Extract the [x, y] coordinate from the center of the cell holding the provided text.  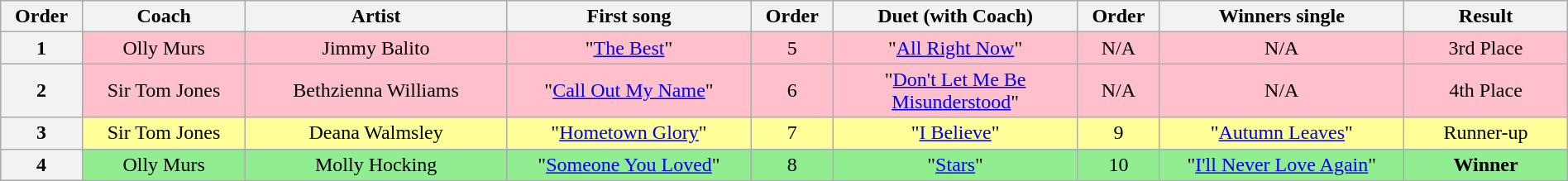
"Stars" [955, 164]
4th Place [1485, 91]
Winner [1485, 164]
"Call Out My Name" [629, 91]
"Autumn Leaves" [1282, 133]
"The Best" [629, 48]
"Don't Let Me Be Misunderstood" [955, 91]
Deana Walmsley [376, 133]
3rd Place [1485, 48]
"Someone You Loved" [629, 164]
2 [41, 91]
Duet (with Coach) [955, 17]
"I Believe" [955, 133]
10 [1118, 164]
Artist [376, 17]
"Hometown Glory" [629, 133]
7 [792, 133]
Result [1485, 17]
Jimmy Balito [376, 48]
Bethzienna Williams [376, 91]
First song [629, 17]
3 [41, 133]
6 [792, 91]
"All Right Now" [955, 48]
Molly Hocking [376, 164]
1 [41, 48]
5 [792, 48]
Runner-up [1485, 133]
9 [1118, 133]
4 [41, 164]
Coach [164, 17]
"I'll Never Love Again" [1282, 164]
8 [792, 164]
Winners single [1282, 17]
